Locate the cell with the specified text and output its [X, Y] center coordinate. 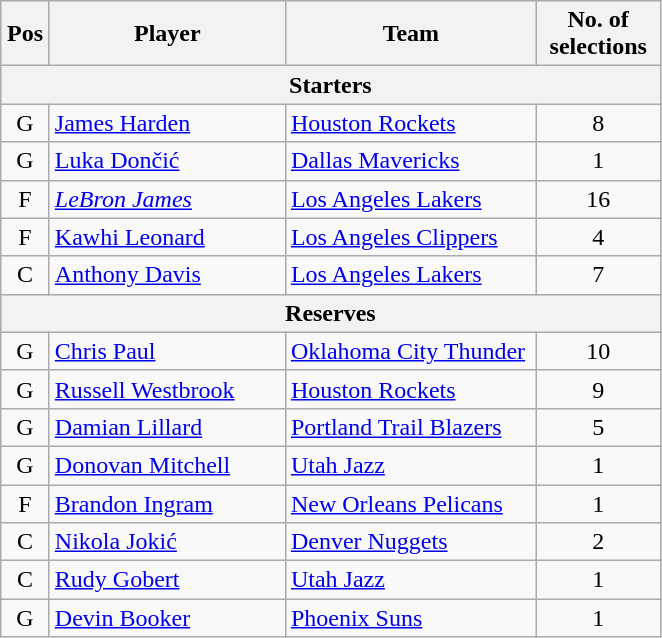
LeBron James [167, 199]
Nikola Jokić [167, 542]
Starters [330, 85]
Los Angeles Clippers [410, 237]
Portland Trail Blazers [410, 427]
New Orleans Pelicans [410, 503]
Oklahoma City Thunder [410, 351]
Player [167, 34]
Phoenix Suns [410, 618]
Russell Westbrook [167, 389]
Devin Booker [167, 618]
7 [598, 275]
2 [598, 542]
9 [598, 389]
8 [598, 123]
Kawhi Leonard [167, 237]
Denver Nuggets [410, 542]
Chris Paul [167, 351]
4 [598, 237]
Pos [26, 34]
Team [410, 34]
Brandon Ingram [167, 503]
5 [598, 427]
Dallas Mavericks [410, 161]
Luka Dončić [167, 161]
10 [598, 351]
Reserves [330, 313]
Rudy Gobert [167, 580]
Anthony Davis [167, 275]
Damian Lillard [167, 427]
16 [598, 199]
Donovan Mitchell [167, 465]
No. of selections [598, 34]
James Harden [167, 123]
